Determine the (X, Y) coordinate at the center of the cell enclosing the given text.  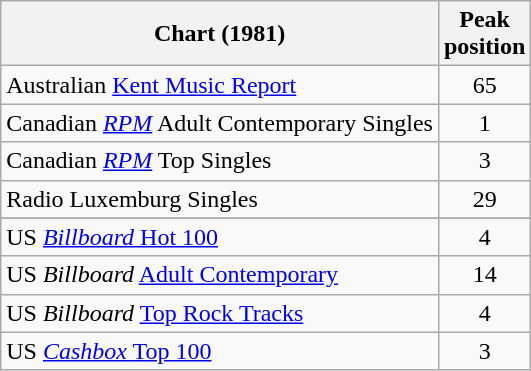
US Billboard Adult Contemporary (220, 275)
Canadian RPM Top Singles (220, 161)
Chart (1981) (220, 34)
65 (484, 85)
Radio Luxemburg Singles (220, 199)
1 (484, 123)
14 (484, 275)
US Billboard Hot 100 (220, 237)
Australian Kent Music Report (220, 85)
US Cashbox Top 100 (220, 351)
29 (484, 199)
US Billboard Top Rock Tracks (220, 313)
Canadian RPM Adult Contemporary Singles (220, 123)
Peak position (484, 34)
